Search for the cell housing the specified text and yield its [X, Y] center coordinate. 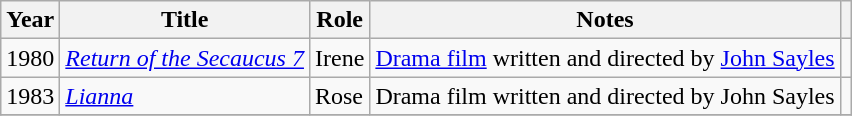
1980 [30, 58]
Title [185, 20]
Lianna [185, 96]
Role [339, 20]
1983 [30, 96]
Year [30, 20]
Notes [605, 20]
Return of the Secaucus 7 [185, 58]
Rose [339, 96]
Irene [339, 58]
